Pinpoint the cell where the given text exists, returning its [X, Y] midpoint coordinate. 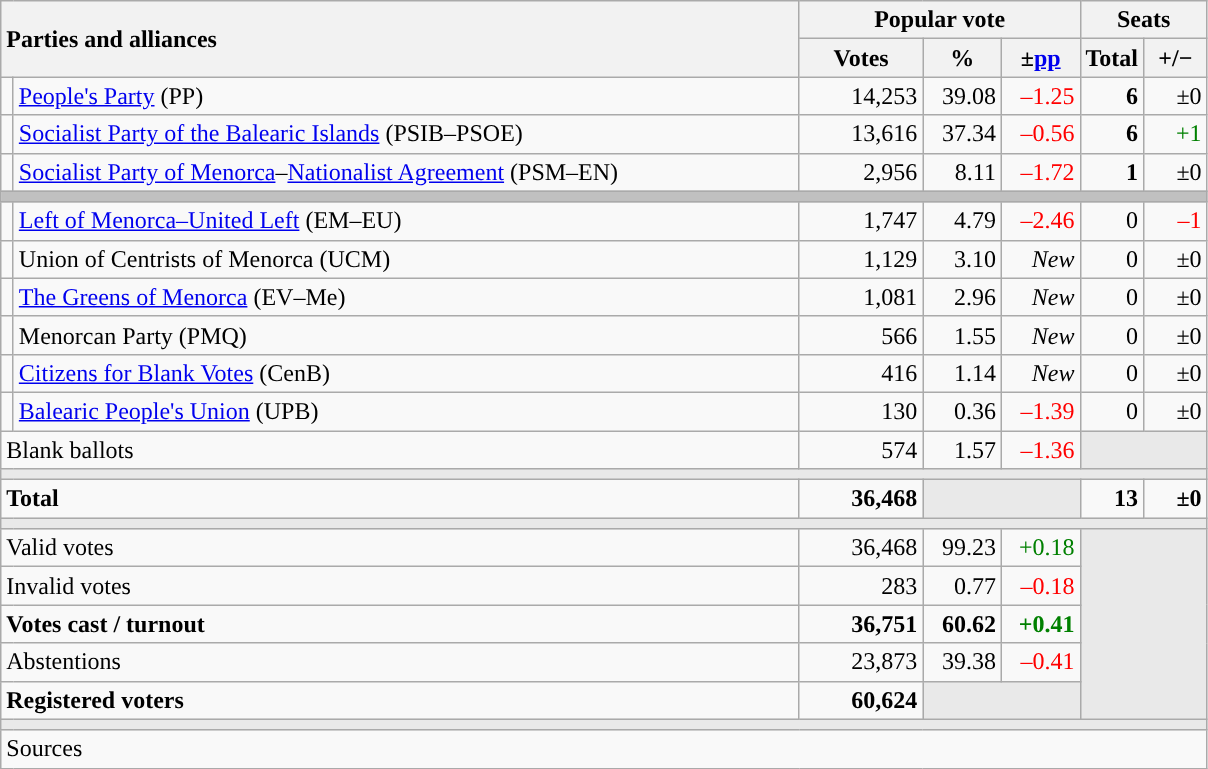
Registered voters [400, 700]
Menorcan Party (PMQ) [406, 335]
Union of Centrists of Menorca (UCM) [406, 259]
0.36 [962, 411]
Blank ballots [400, 449]
3.10 [962, 259]
39.38 [962, 662]
+1 [1176, 134]
–1.39 [1040, 411]
2,956 [861, 172]
566 [861, 335]
+0.41 [1040, 624]
99.23 [962, 548]
Abstentions [400, 662]
% [962, 58]
–1 [1176, 221]
Votes cast / turnout [400, 624]
2.96 [962, 297]
60.62 [962, 624]
Left of Menorca–United Left (EM–EU) [406, 221]
37.34 [962, 134]
1.14 [962, 373]
+/− [1176, 58]
13,616 [861, 134]
1,081 [861, 297]
–0.56 [1040, 134]
Invalid votes [400, 586]
Socialist Party of the Balearic Islands (PSIB–PSOE) [406, 134]
14,253 [861, 96]
–1.72 [1040, 172]
4.79 [962, 221]
23,873 [861, 662]
130 [861, 411]
60,624 [861, 700]
Balearic People's Union (UPB) [406, 411]
0.77 [962, 586]
–2.46 [1040, 221]
Valid votes [400, 548]
The Greens of Menorca (EV–Me) [406, 297]
283 [861, 586]
1 [1112, 172]
36,751 [861, 624]
Votes [861, 58]
–0.18 [1040, 586]
1,129 [861, 259]
Sources [604, 749]
Parties and alliances [400, 39]
1,747 [861, 221]
39.08 [962, 96]
Citizens for Blank Votes (CenB) [406, 373]
1.55 [962, 335]
8.11 [962, 172]
416 [861, 373]
–1.25 [1040, 96]
1.57 [962, 449]
13 [1112, 499]
+0.18 [1040, 548]
Seats [1144, 20]
±pp [1040, 58]
Popular vote [940, 20]
People's Party (PP) [406, 96]
–1.36 [1040, 449]
574 [861, 449]
–0.41 [1040, 662]
Socialist Party of Menorca–Nationalist Agreement (PSM–EN) [406, 172]
